For the text-containing cell, return its midpoint in (x, y) coordinate format. 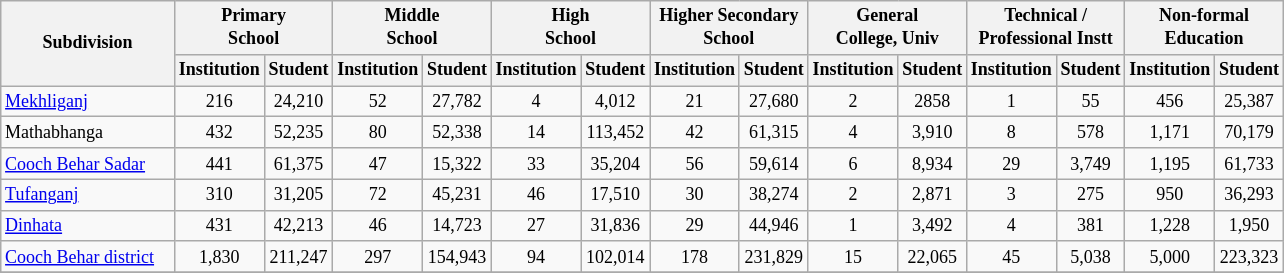
1,950 (1250, 226)
441 (219, 164)
27,680 (774, 102)
211,247 (298, 256)
55 (1090, 102)
216 (219, 102)
52,338 (458, 132)
5,038 (1090, 256)
431 (219, 226)
8,934 (932, 164)
38,274 (774, 194)
31,836 (616, 226)
432 (219, 132)
Higher SecondarySchool (729, 28)
42 (695, 132)
Non-formalEducation (1204, 28)
70,179 (1250, 132)
45,231 (458, 194)
52 (378, 102)
381 (1090, 226)
3 (1011, 194)
3,492 (932, 226)
Cooch Behar Sadar (88, 164)
72 (378, 194)
42,213 (298, 226)
33 (536, 164)
178 (695, 256)
223,323 (1250, 256)
154,943 (458, 256)
Mekhliganj (88, 102)
52,235 (298, 132)
17,510 (616, 194)
578 (1090, 132)
1,830 (219, 256)
36,293 (1250, 194)
4,012 (616, 102)
MiddleSchool (412, 28)
Subdivision (88, 44)
Cooch Behar district (88, 256)
25,387 (1250, 102)
8 (1011, 132)
47 (378, 164)
6 (853, 164)
44,946 (774, 226)
15 (853, 256)
2,871 (932, 194)
80 (378, 132)
27 (536, 226)
Technical /Professional Instt (1045, 28)
113,452 (616, 132)
35,204 (616, 164)
22,065 (932, 256)
59,614 (774, 164)
1,228 (1170, 226)
275 (1090, 194)
24,210 (298, 102)
31,205 (298, 194)
5,000 (1170, 256)
30 (695, 194)
2858 (932, 102)
61,733 (1250, 164)
56 (695, 164)
14 (536, 132)
231,829 (774, 256)
15,322 (458, 164)
HighSchool (570, 28)
310 (219, 194)
21 (695, 102)
61,315 (774, 132)
1,195 (1170, 164)
297 (378, 256)
14,723 (458, 226)
45 (1011, 256)
PrimarySchool (253, 28)
Tufanganj (88, 194)
456 (1170, 102)
1,171 (1170, 132)
3,749 (1090, 164)
94 (536, 256)
Mathabhanga (88, 132)
102,014 (616, 256)
27,782 (458, 102)
950 (1170, 194)
3,910 (932, 132)
61,375 (298, 164)
Dinhata (88, 226)
GeneralCollege, Univ (887, 28)
